Return (x, y) of the center of cell containing provided text 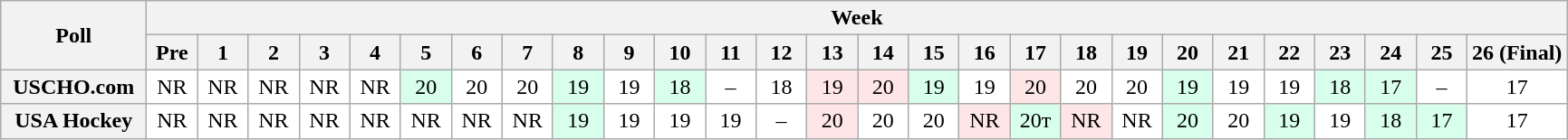
3 (324, 52)
26 (Final) (1516, 52)
11 (730, 52)
Poll (74, 35)
13 (832, 52)
24 (1390, 52)
9 (629, 52)
20т (1035, 121)
2 (274, 52)
Week (857, 18)
21 (1238, 52)
23 (1340, 52)
USA Hockey (74, 121)
1 (223, 52)
14 (883, 52)
Pre (172, 52)
22 (1289, 52)
15 (934, 52)
5 (426, 52)
4 (375, 52)
16 (985, 52)
25 (1441, 52)
8 (578, 52)
6 (476, 52)
USCHO.com (74, 87)
7 (527, 52)
10 (679, 52)
12 (782, 52)
